Detect which cell encompasses the target text, then output its (X, Y) center coordinate. 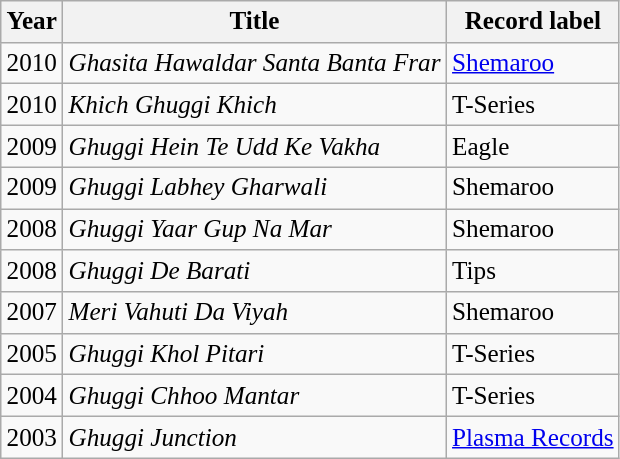
Ghuggi Hein Te Udd Ke Vakha (255, 146)
Record label (532, 22)
Ghuggi Yaar Gup Na Mar (255, 229)
Tips (532, 271)
Ghuggi Khol Pitari (255, 354)
Plasma Records (532, 437)
Year (32, 22)
Ghuggi Junction (255, 437)
2005 (32, 354)
2007 (32, 313)
Khich Ghuggi Khich (255, 105)
Meri Vahuti Da Viyah (255, 313)
Ghasita Hawaldar Santa Banta Frar (255, 63)
Ghuggi De Barati (255, 271)
2003 (32, 437)
Title (255, 22)
2004 (32, 396)
Ghuggi Chhoo Mantar (255, 396)
Ghuggi Labhey Gharwali (255, 188)
Eagle (532, 146)
